Find where the given text appears and provide that cell's center as (X, Y) coordinate. 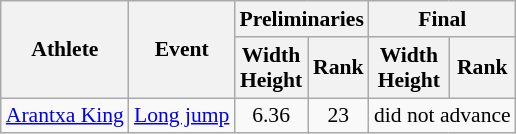
Long jump (182, 116)
23 (338, 116)
Preliminaries (301, 19)
6.36 (270, 116)
Arantxa King (65, 116)
Final (442, 19)
Event (182, 50)
did not advance (442, 116)
Athlete (65, 50)
